Find where the given text appears and provide that cell's center as (x, y) coordinate. 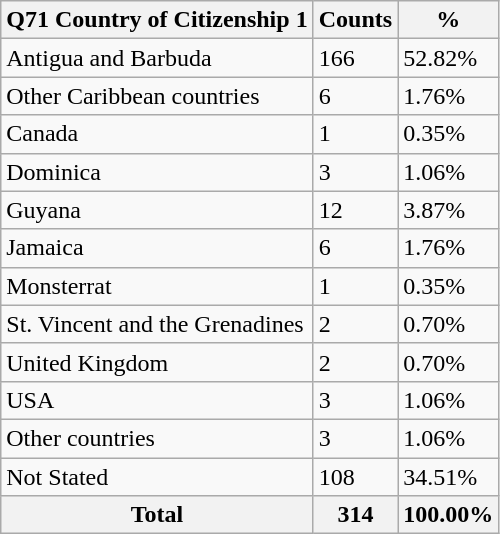
Counts (355, 20)
United Kingdom (157, 362)
Other Caribbean countries (157, 96)
108 (355, 477)
100.00% (448, 515)
Not Stated (157, 477)
314 (355, 515)
12 (355, 210)
St. Vincent and the Grenadines (157, 324)
Other countries (157, 438)
52.82% (448, 58)
Guyana (157, 210)
34.51% (448, 477)
166 (355, 58)
Jamaica (157, 248)
Q71 Country of Citizenship 1 (157, 20)
% (448, 20)
Monsterrat (157, 286)
Dominica (157, 172)
3.87% (448, 210)
Antigua and Barbuda (157, 58)
Total (157, 515)
Canada (157, 134)
USA (157, 400)
